For the text-containing cell, return its midpoint in (x, y) coordinate format. 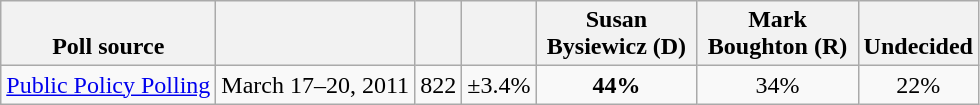
Poll source (108, 34)
44% (616, 85)
MarkBoughton (R) (778, 34)
±3.4% (499, 85)
Public Policy Polling (108, 85)
822 (438, 85)
Undecided (918, 34)
22% (918, 85)
March 17–20, 2011 (316, 85)
SusanBysiewicz (D) (616, 34)
34% (778, 85)
